Find where the given text appears and provide that cell's center as (x, y) coordinate. 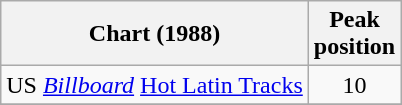
Peakposition (354, 34)
10 (354, 85)
US Billboard Hot Latin Tracks (155, 85)
Chart (1988) (155, 34)
